Return the [X, Y] coordinate for the center point of the cell that contains the specified text.  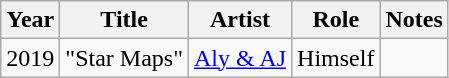
Aly & AJ [240, 58]
Title [124, 20]
2019 [30, 58]
Himself [336, 58]
Year [30, 20]
Artist [240, 20]
Role [336, 20]
"Star Maps" [124, 58]
Notes [414, 20]
